Determine the [X, Y] coordinate at the center of the cell enclosing the given text.  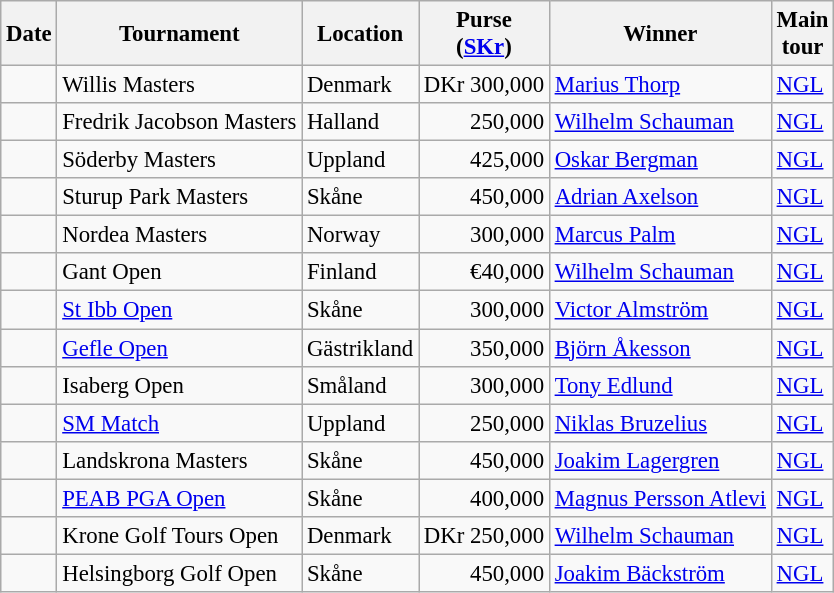
Småland [360, 385]
SM Match [180, 423]
350,000 [484, 348]
Victor Almström [660, 310]
Landskrona Masters [180, 460]
Tournament [180, 34]
Oskar Bergman [660, 160]
Söderby Masters [180, 160]
St Ibb Open [180, 310]
425,000 [484, 160]
Halland [360, 122]
Krone Golf Tours Open [180, 536]
Norway [360, 235]
Niklas Bruzelius [660, 423]
Marius Thorp [660, 85]
Helsingborg Golf Open [180, 573]
DKr 300,000 [484, 85]
Adrian Axelson [660, 197]
€40,000 [484, 273]
Gant Open [180, 273]
Gefle Open [180, 348]
Joakim Bäckström [660, 573]
Tony Edlund [660, 385]
Gästrikland [360, 348]
Purse(SKr) [484, 34]
Willis Masters [180, 85]
400,000 [484, 498]
DKr 250,000 [484, 536]
Joakim Lagergren [660, 460]
Björn Åkesson [660, 348]
Isaberg Open [180, 385]
Sturup Park Masters [180, 197]
Location [360, 34]
Fredrik Jacobson Masters [180, 122]
Finland [360, 273]
Date [29, 34]
PEAB PGA Open [180, 498]
Marcus Palm [660, 235]
Nordea Masters [180, 235]
Winner [660, 34]
Magnus Persson Atlevi [660, 498]
Maintour [802, 34]
